Pinpoint the cell where the given text exists, returning its (x, y) midpoint coordinate. 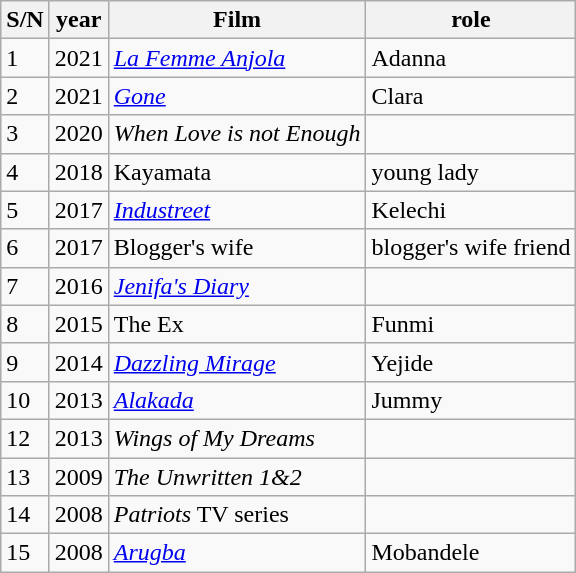
Dazzling Mirage (237, 362)
When Love is not Enough (237, 134)
Wings of My Dreams (237, 438)
The Unwritten 1&2 (237, 477)
2018 (78, 172)
S/N (25, 20)
2014 (78, 362)
Clara (471, 96)
role (471, 20)
Jummy (471, 400)
1 (25, 58)
Alakada (237, 400)
Film (237, 20)
3 (25, 134)
7 (25, 286)
8 (25, 324)
Blogger's wife (237, 248)
6 (25, 248)
Adanna (471, 58)
15 (25, 553)
12 (25, 438)
10 (25, 400)
13 (25, 477)
Patriots TV series (237, 515)
year (78, 20)
2020 (78, 134)
Funmi (471, 324)
Gone (237, 96)
Arugba (237, 553)
Mobandele (471, 553)
The Ex (237, 324)
Yejide (471, 362)
young lady (471, 172)
2 (25, 96)
Kelechi (471, 210)
5 (25, 210)
2016 (78, 286)
9 (25, 362)
2015 (78, 324)
Jenifa's Diary (237, 286)
2009 (78, 477)
4 (25, 172)
Industreet (237, 210)
14 (25, 515)
Kayamata (237, 172)
blogger's wife friend (471, 248)
La Femme Anjola (237, 58)
